Capture the cell that displays the provided text and extract its (X, Y) central coordinate. 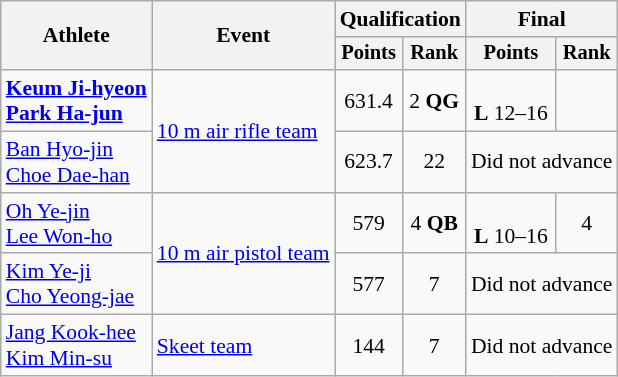
579 (369, 224)
631.4 (369, 100)
623.7 (369, 162)
L 10–16 (511, 224)
22 (434, 162)
Qualification (400, 19)
10 m air rifle team (244, 131)
Keum Ji-hyeonPark Ha-jun (76, 100)
2 QG (434, 100)
Skeet team (244, 346)
144 (369, 346)
Final (542, 19)
4 (587, 224)
10 m air pistol team (244, 254)
Oh Ye-jinLee Won-ho (76, 224)
577 (369, 284)
Kim Ye-jiCho Yeong-jae (76, 284)
Event (244, 36)
4 QB (434, 224)
Athlete (76, 36)
L 12–16 (511, 100)
Ban Hyo-jinChoe Dae-han (76, 162)
Jang Kook-heeKim Min-su (76, 346)
